Return [x, y] of the center of cell containing provided text 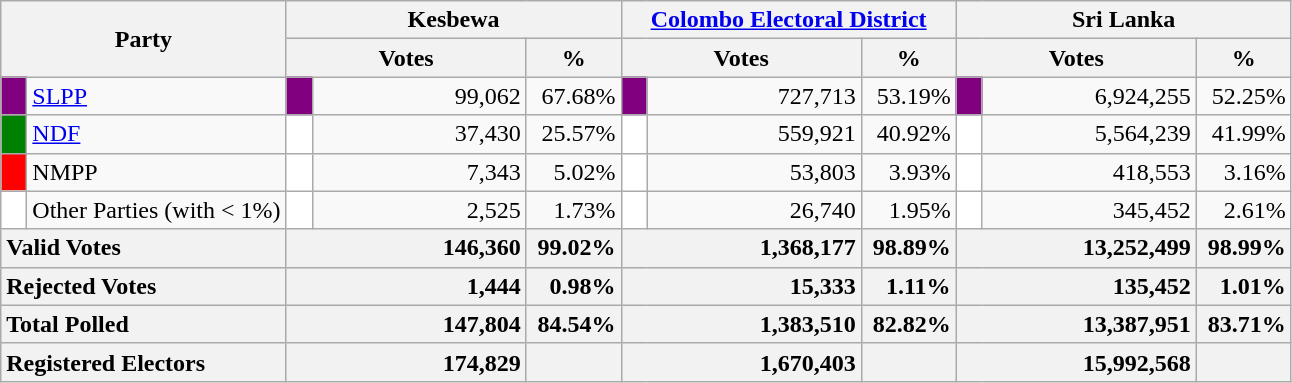
727,713 [754, 96]
Colombo Electoral District [788, 20]
15,992,568 [1076, 362]
82.82% [908, 324]
1.95% [908, 210]
Valid Votes [144, 248]
13,252,499 [1076, 248]
1.11% [908, 286]
6,924,255 [1089, 96]
1,383,510 [741, 324]
135,452 [1076, 286]
Total Polled [144, 324]
Other Parties (with < 1%) [156, 210]
Sri Lanka [1124, 20]
52.25% [1244, 96]
Party [144, 39]
5.02% [574, 172]
25.57% [574, 134]
3.16% [1244, 172]
418,553 [1089, 172]
1.01% [1244, 286]
1,444 [406, 286]
53,803 [754, 172]
13,387,951 [1076, 324]
1,368,177 [741, 248]
98.99% [1244, 248]
Kesbewa [454, 20]
41.99% [1244, 134]
NMPP [156, 172]
99,062 [419, 96]
84.54% [574, 324]
99.02% [574, 248]
26,740 [754, 210]
0.98% [574, 286]
SLPP [156, 96]
3.93% [908, 172]
83.71% [1244, 324]
40.92% [908, 134]
2.61% [1244, 210]
7,343 [419, 172]
2,525 [419, 210]
98.89% [908, 248]
345,452 [1089, 210]
147,804 [406, 324]
53.19% [908, 96]
37,430 [419, 134]
1.73% [574, 210]
146,360 [406, 248]
15,333 [741, 286]
Rejected Votes [144, 286]
1,670,403 [741, 362]
Registered Electors [144, 362]
559,921 [754, 134]
NDF [156, 134]
174,829 [406, 362]
67.68% [574, 96]
5,564,239 [1089, 134]
